Detect which cell encompasses the target text, then output its [x, y] center coordinate. 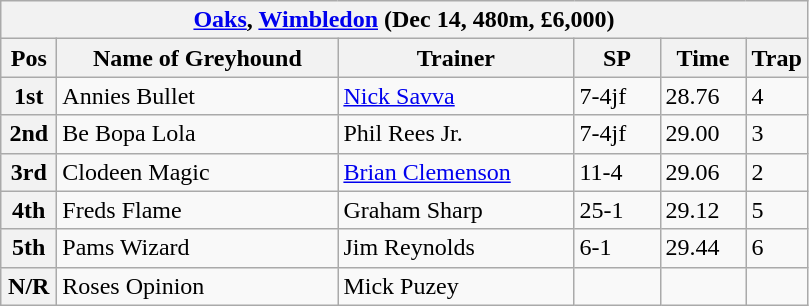
N/R [29, 286]
4 [776, 96]
2 [776, 172]
29.44 [703, 248]
5th [29, 248]
Roses Opinion [198, 286]
Nick Savva [456, 96]
11-4 [617, 172]
3rd [29, 172]
5 [776, 210]
25-1 [617, 210]
Brian Clemenson [456, 172]
Name of Greyhound [198, 58]
Clodeen Magic [198, 172]
3 [776, 134]
Time [703, 58]
Trap [776, 58]
6 [776, 248]
Phil Rees Jr. [456, 134]
1st [29, 96]
Trainer [456, 58]
Annies Bullet [198, 96]
2nd [29, 134]
Jim Reynolds [456, 248]
6-1 [617, 248]
29.00 [703, 134]
29.12 [703, 210]
Oaks, Wimbledon (Dec 14, 480m, £6,000) [404, 20]
Freds Flame [198, 210]
28.76 [703, 96]
Pos [29, 58]
29.06 [703, 172]
SP [617, 58]
Graham Sharp [456, 210]
Pams Wizard [198, 248]
Mick Puzey [456, 286]
4th [29, 210]
Be Bopa Lola [198, 134]
